Extract the [x, y] coordinate from the center of the cell holding the provided text.  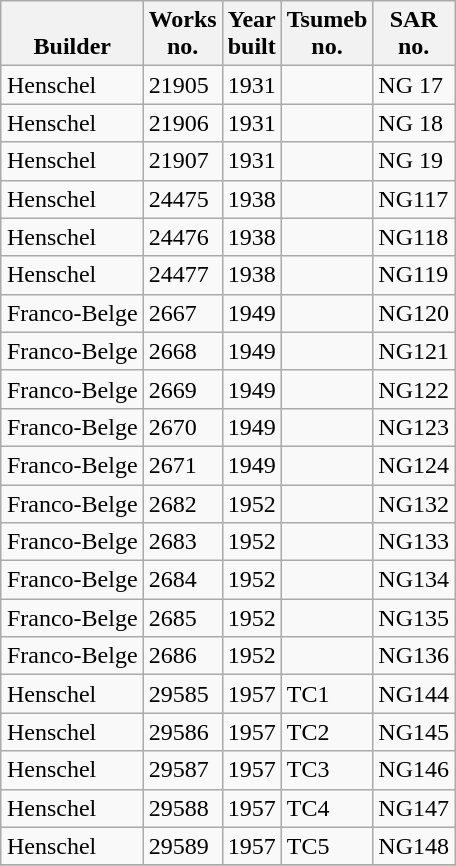
NG136 [414, 656]
NG134 [414, 580]
NG135 [414, 618]
NG122 [414, 389]
NG124 [414, 465]
2669 [182, 389]
SARno. [414, 34]
2686 [182, 656]
2667 [182, 313]
Yearbuilt [252, 34]
24477 [182, 275]
NG 19 [414, 161]
NG145 [414, 732]
29586 [182, 732]
NG118 [414, 237]
29587 [182, 770]
29588 [182, 808]
TC4 [327, 808]
2671 [182, 465]
TC1 [327, 694]
TC5 [327, 846]
21907 [182, 161]
NG120 [414, 313]
21906 [182, 123]
NG121 [414, 351]
24475 [182, 199]
2668 [182, 351]
NG133 [414, 542]
NG132 [414, 503]
NG123 [414, 427]
2682 [182, 503]
NG119 [414, 275]
TC2 [327, 732]
NG117 [414, 199]
Builder [72, 34]
29585 [182, 694]
2670 [182, 427]
NG 18 [414, 123]
NG147 [414, 808]
21905 [182, 85]
NG146 [414, 770]
2683 [182, 542]
Worksno. [182, 34]
NG 17 [414, 85]
NG148 [414, 846]
Tsumebno. [327, 34]
29589 [182, 846]
NG144 [414, 694]
24476 [182, 237]
2684 [182, 580]
TC3 [327, 770]
2685 [182, 618]
